Detect which cell encompasses the target text, then output its (x, y) center coordinate. 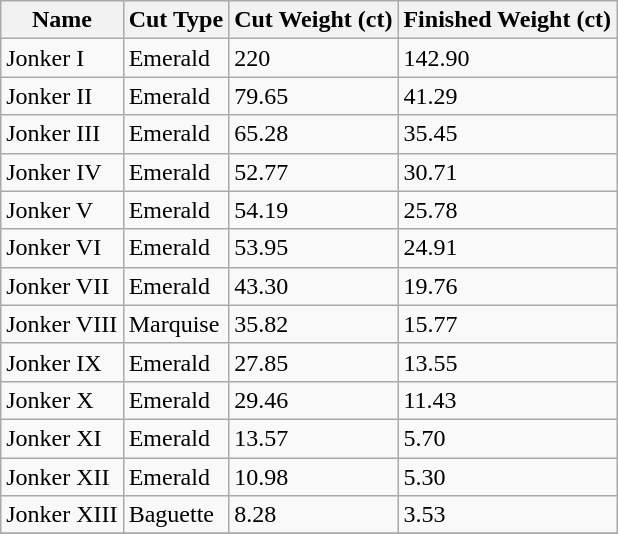
13.55 (508, 362)
3.53 (508, 515)
35.45 (508, 134)
29.46 (314, 400)
35.82 (314, 324)
Marquise (176, 324)
Jonker II (62, 96)
Finished Weight (ct) (508, 20)
19.76 (508, 286)
Baguette (176, 515)
Cut Type (176, 20)
Name (62, 20)
142.90 (508, 58)
Jonker XIII (62, 515)
Jonker VII (62, 286)
5.70 (508, 438)
Jonker I (62, 58)
10.98 (314, 477)
65.28 (314, 134)
11.43 (508, 400)
79.65 (314, 96)
Jonker V (62, 210)
Jonker VIII (62, 324)
53.95 (314, 248)
Jonker III (62, 134)
Jonker X (62, 400)
Jonker XII (62, 477)
220 (314, 58)
52.77 (314, 172)
30.71 (508, 172)
43.30 (314, 286)
Jonker XI (62, 438)
Jonker IV (62, 172)
27.85 (314, 362)
5.30 (508, 477)
24.91 (508, 248)
25.78 (508, 210)
Jonker IX (62, 362)
Cut Weight (ct) (314, 20)
41.29 (508, 96)
54.19 (314, 210)
8.28 (314, 515)
Jonker VI (62, 248)
13.57 (314, 438)
15.77 (508, 324)
